Detect which cell encompasses the target text, then output its [X, Y] center coordinate. 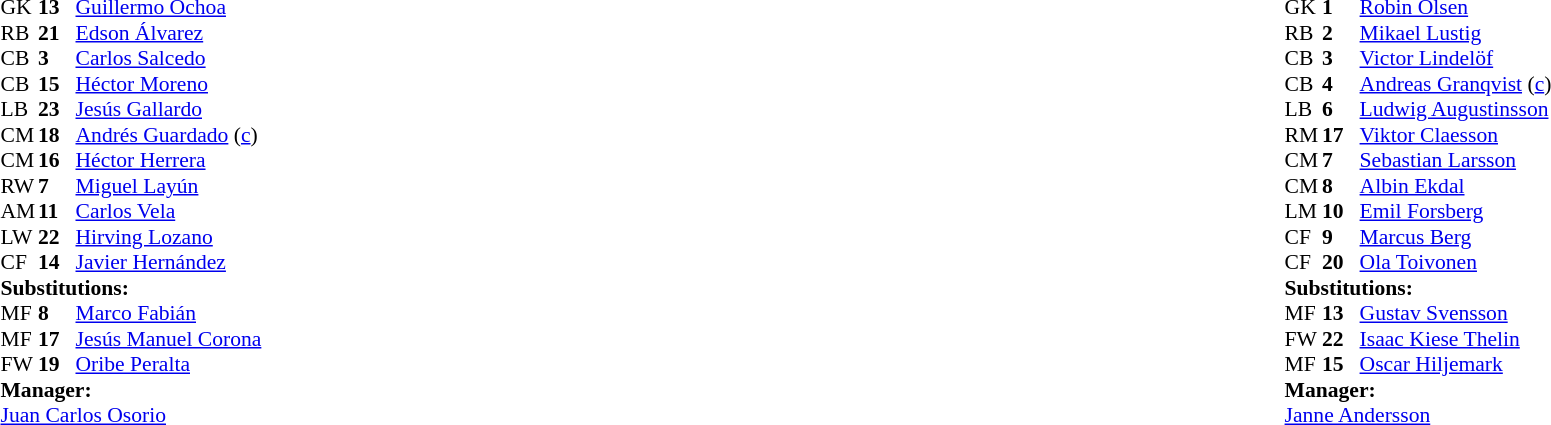
16 [57, 161]
19 [57, 365]
10 [1341, 211]
21 [57, 33]
23 [57, 109]
11 [57, 211]
14 [57, 263]
18 [57, 135]
Jesús Manuel Corona [169, 339]
Andrés Guardado (c) [169, 135]
20 [1341, 263]
Héctor Moreno [169, 84]
Substitutions: [130, 288]
6 [1341, 109]
13 [1341, 313]
Miguel Layún [169, 186]
Carlos Vela [169, 211]
Edson Álvarez [169, 33]
RM [1304, 135]
4 [1341, 84]
LM [1304, 211]
Oribe Peralta [169, 365]
9 [1341, 237]
Marco Fabián [169, 313]
Jesús Gallardo [169, 109]
Manager: [130, 390]
AM [19, 211]
Javier Hernández [169, 263]
Carlos Salcedo [169, 59]
Hirving Lozano [169, 237]
Héctor Herrera [169, 161]
2 [1341, 33]
LW [19, 237]
RW [19, 186]
